Output the (x, y) coordinate of the center of the cell containing the given text.  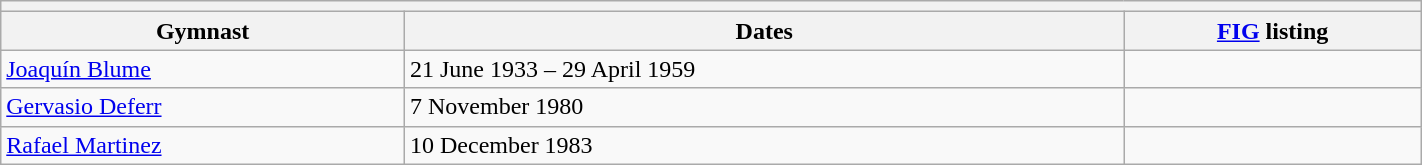
FIG listing (1272, 31)
7 November 1980 (764, 107)
Gymnast (203, 31)
Dates (764, 31)
10 December 1983 (764, 145)
Gervasio Deferr (203, 107)
Rafael Martinez (203, 145)
21 June 1933 – 29 April 1959 (764, 69)
Joaquín Blume (203, 69)
